From the cell containing the given text, extract its center point as (x, y) coordinate. 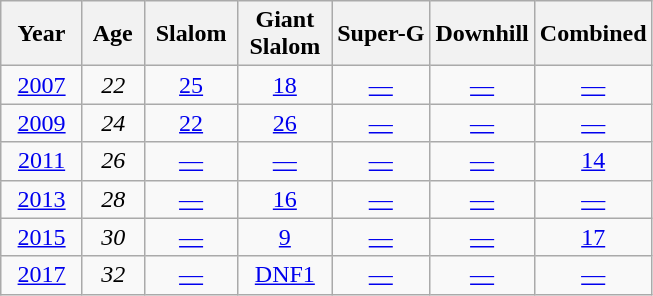
2013 (42, 199)
2015 (42, 237)
14 (593, 161)
Slalom (191, 34)
9 (285, 237)
2007 (42, 85)
Age (113, 34)
Super-G (381, 34)
2009 (42, 123)
DNF1 (285, 275)
32 (113, 275)
18 (285, 85)
2011 (42, 161)
28 (113, 199)
24 (113, 123)
25 (191, 85)
2017 (42, 275)
17 (593, 237)
Combined (593, 34)
Downhill (482, 34)
Giant Slalom (285, 34)
Year (42, 34)
30 (113, 237)
16 (285, 199)
